For the text-containing cell, return its midpoint in [X, Y] coordinate format. 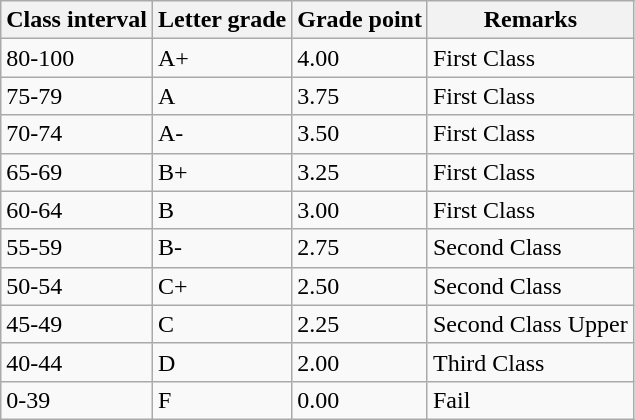
C [222, 324]
75-79 [77, 96]
70-74 [77, 134]
Class interval [77, 20]
2.50 [360, 286]
2.00 [360, 362]
4.00 [360, 58]
Remarks [530, 20]
B+ [222, 172]
A- [222, 134]
3.50 [360, 134]
Grade point [360, 20]
3.25 [360, 172]
65-69 [77, 172]
Letter grade [222, 20]
B [222, 210]
A+ [222, 58]
45-49 [77, 324]
F [222, 400]
B- [222, 248]
Third Class [530, 362]
Fail [530, 400]
C+ [222, 286]
40-44 [77, 362]
50-54 [77, 286]
55-59 [77, 248]
A [222, 96]
3.75 [360, 96]
2.25 [360, 324]
60-64 [77, 210]
Second Class Upper [530, 324]
2.75 [360, 248]
3.00 [360, 210]
D [222, 362]
80-100 [77, 58]
0-39 [77, 400]
0.00 [360, 400]
